Extract the (x, y) coordinate from the center of the cell holding the provided text.  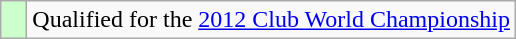
Qualified for the 2012 Club World Championship (272, 20)
